Determine the (x, y) coordinate at the center of the cell enclosing the given text.  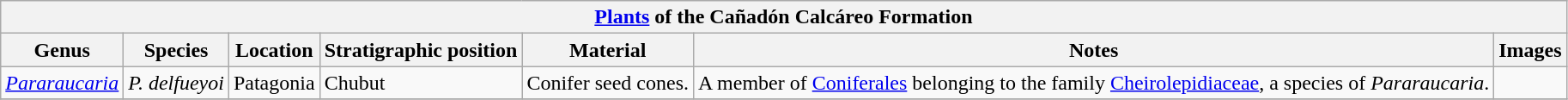
Genus (62, 50)
Location (274, 50)
Notes (1094, 50)
A member of Coniferales belonging to the family Cheirolepidiaceae, a species of Pararaucaria. (1094, 83)
Patagonia (274, 83)
Species (177, 50)
Chubut (421, 83)
Conifer seed cones. (608, 83)
Stratigraphic position (421, 50)
Images (1530, 50)
Plants of the Cañadón Calcáreo Formation (783, 17)
Pararaucaria (62, 83)
P. delfueyoi (177, 83)
Material (608, 50)
